For the text-containing cell, return its midpoint in (X, Y) coordinate format. 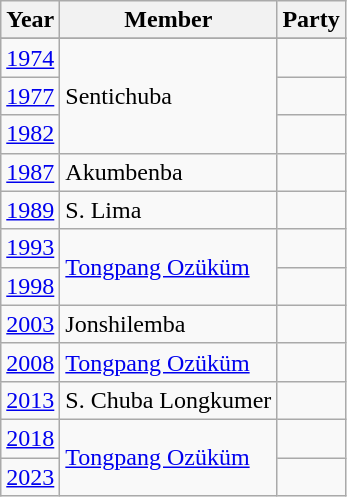
1987 (30, 172)
Year (30, 20)
2003 (30, 324)
Sentichuba (168, 96)
2008 (30, 362)
1998 (30, 286)
2023 (30, 477)
2013 (30, 400)
Jonshilemba (168, 324)
1993 (30, 248)
Akumbenba (168, 172)
1974 (30, 58)
Member (168, 20)
2018 (30, 438)
1989 (30, 210)
1977 (30, 96)
S. Lima (168, 210)
Party (311, 20)
1982 (30, 134)
S. Chuba Longkumer (168, 400)
